Return the [x, y] coordinate for the center point of the cell that contains the specified text.  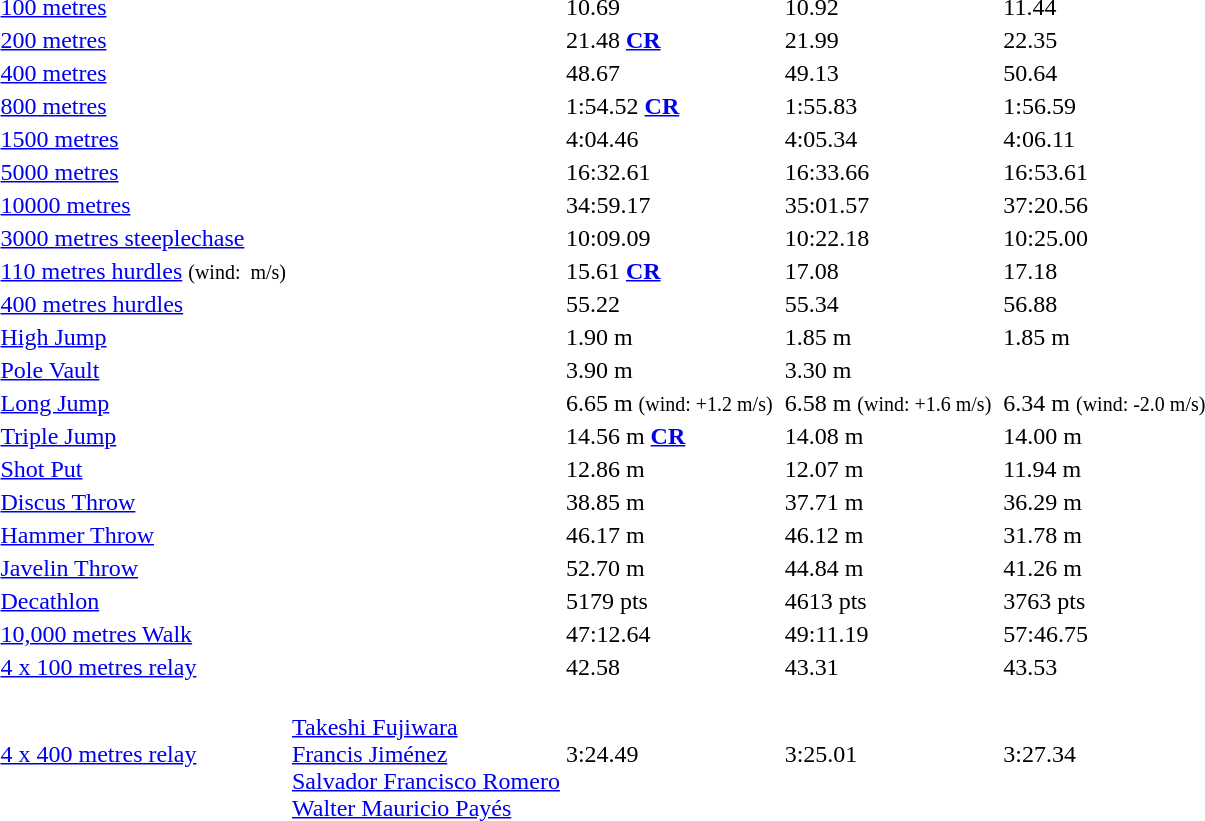
10:22.18 [888, 238]
42.58 [669, 667]
38.85 m [669, 502]
3.30 m [888, 370]
16:33.66 [888, 172]
14.08 m [888, 436]
14.56 m CR [669, 436]
6.58 m (wind: +1.6 m/s) [888, 403]
43.31 [888, 667]
44.84 m [888, 568]
47:12.64 [669, 634]
52.70 m [669, 568]
1:54.52 CR [669, 106]
34:59.17 [669, 205]
4:04.46 [669, 139]
49.13 [888, 73]
17.08 [888, 271]
15.61 CR [669, 271]
48.67 [669, 73]
4613 pts [888, 601]
46.17 m [669, 535]
4:05.34 [888, 139]
1:55.83 [888, 106]
3.90 m [669, 370]
37.71 m [888, 502]
55.34 [888, 304]
21.99 [888, 40]
1.90 m [669, 337]
16:32.61 [669, 172]
12.07 m [888, 469]
46.12 m [888, 535]
35:01.57 [888, 205]
5179 pts [669, 601]
10:09.09 [669, 238]
49:11.19 [888, 634]
21.48 CR [669, 40]
1.85 m [888, 337]
55.22 [669, 304]
6.65 m (wind: +1.2 m/s) [669, 403]
12.86 m [669, 469]
